Detect which cell encompasses the target text, then output its (X, Y) center coordinate. 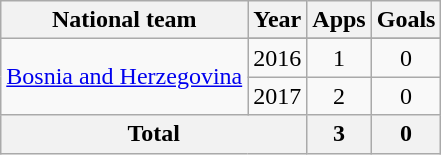
2016 (278, 58)
National team (124, 20)
Goals (406, 20)
3 (339, 134)
2017 (278, 96)
Total (154, 134)
2 (339, 96)
1 (339, 58)
Year (278, 20)
Bosnia and Herzegovina (124, 77)
Apps (339, 20)
